For the text-containing cell, return its midpoint in (x, y) coordinate format. 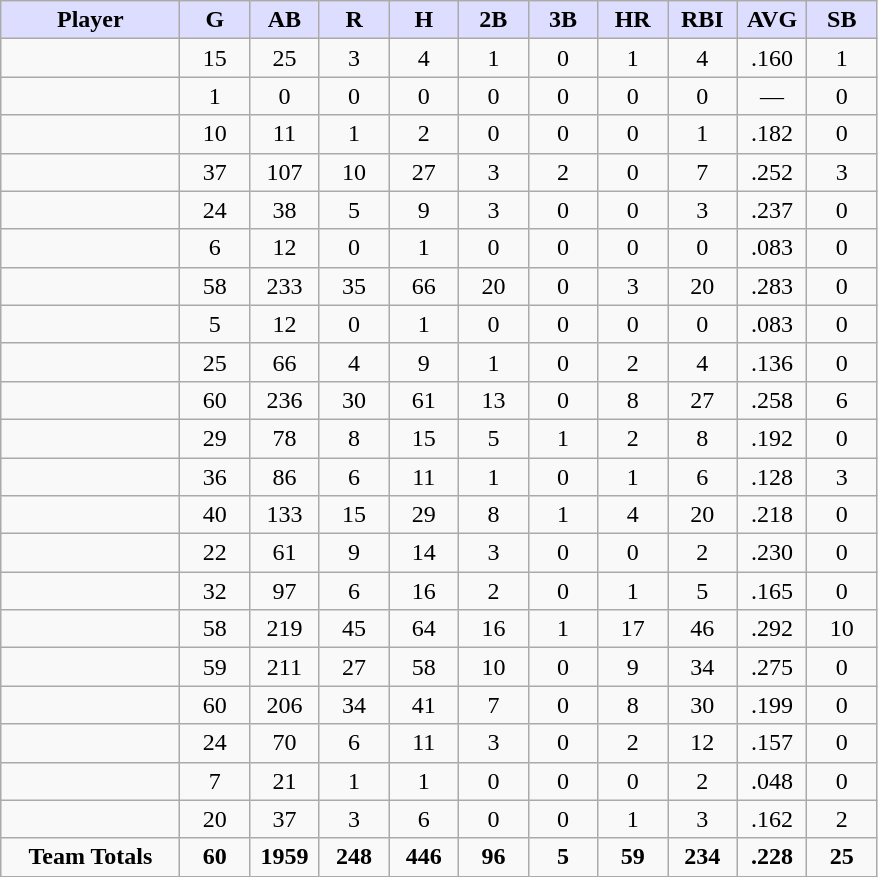
.162 (772, 819)
SB (842, 20)
32 (215, 591)
AVG (772, 20)
.165 (772, 591)
40 (215, 515)
96 (494, 857)
.258 (772, 400)
234 (703, 857)
78 (285, 438)
RBI (703, 20)
G (215, 20)
AB (285, 20)
248 (354, 857)
2B (494, 20)
.199 (772, 705)
233 (285, 286)
133 (285, 515)
206 (285, 705)
46 (703, 629)
Team Totals (90, 857)
.283 (772, 286)
.275 (772, 667)
.237 (772, 210)
.292 (772, 629)
14 (424, 553)
.136 (772, 362)
211 (285, 667)
35 (354, 286)
1959 (285, 857)
70 (285, 743)
22 (215, 553)
.192 (772, 438)
R (354, 20)
236 (285, 400)
.157 (772, 743)
.230 (772, 553)
17 (633, 629)
86 (285, 477)
21 (285, 781)
H (424, 20)
64 (424, 629)
HR (633, 20)
.160 (772, 58)
— (772, 96)
97 (285, 591)
38 (285, 210)
.182 (772, 134)
Player (90, 20)
3B (563, 20)
13 (494, 400)
.218 (772, 515)
446 (424, 857)
36 (215, 477)
.048 (772, 781)
41 (424, 705)
107 (285, 172)
45 (354, 629)
.128 (772, 477)
219 (285, 629)
.228 (772, 857)
.252 (772, 172)
